For the text-containing cell, return its midpoint in [X, Y] coordinate format. 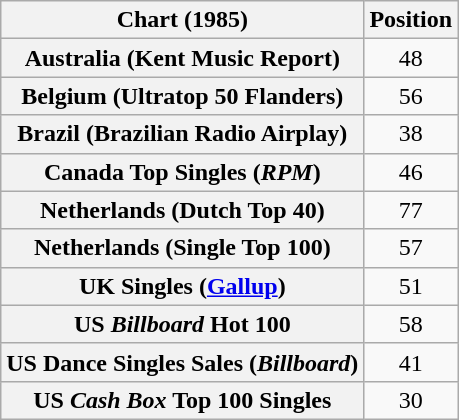
58 [411, 324]
48 [411, 58]
Canada Top Singles (RPM) [182, 172]
US Billboard Hot 100 [182, 324]
77 [411, 210]
41 [411, 362]
US Dance Singles Sales (Billboard) [182, 362]
US Cash Box Top 100 Singles [182, 400]
57 [411, 248]
Position [411, 20]
Netherlands (Single Top 100) [182, 248]
Brazil (Brazilian Radio Airplay) [182, 134]
30 [411, 400]
Netherlands (Dutch Top 40) [182, 210]
Belgium (Ultratop 50 Flanders) [182, 96]
38 [411, 134]
Australia (Kent Music Report) [182, 58]
UK Singles (Gallup) [182, 286]
56 [411, 96]
46 [411, 172]
51 [411, 286]
Chart (1985) [182, 20]
